For the text-containing cell, return its midpoint in [x, y] coordinate format. 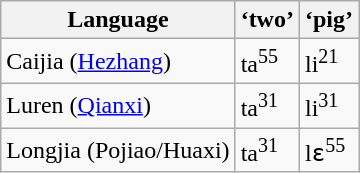
ta55 [267, 62]
Language [118, 20]
li31 [328, 106]
‘two’ [267, 20]
Longjia (Pojiao/Huaxi) [118, 150]
lɛ55 [328, 150]
‘pig’ [328, 20]
Caijia (Hezhang) [118, 62]
li21 [328, 62]
Luren (Qianxi) [118, 106]
